Detect which cell encompasses the target text, then output its (x, y) center coordinate. 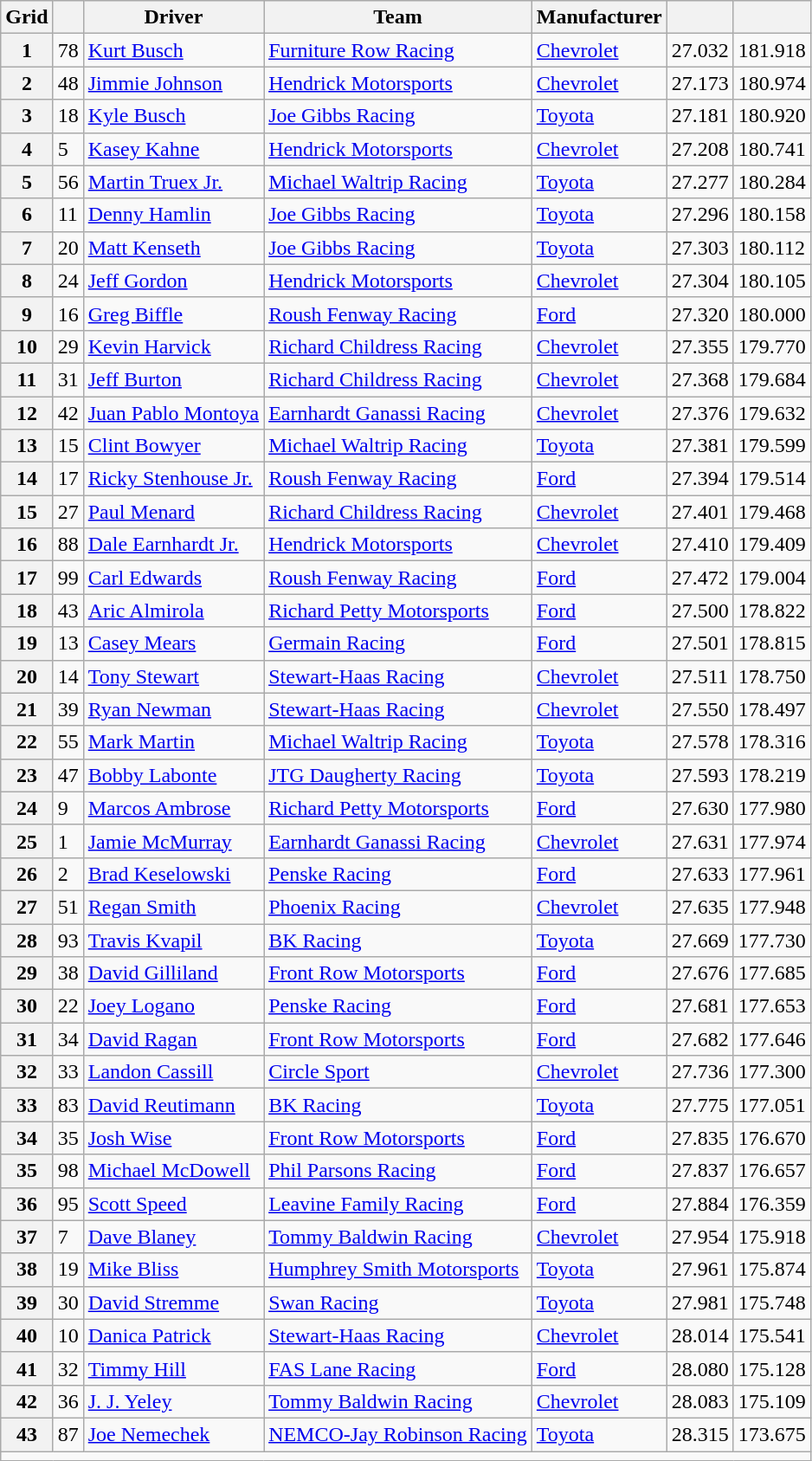
Jamie McMurray (173, 841)
Furniture Row Racing (398, 50)
27.981 (699, 1303)
Tony Stewart (173, 676)
177.653 (772, 1006)
Phoenix Racing (398, 907)
Germain Racing (398, 643)
180.158 (772, 215)
51 (68, 907)
27.578 (699, 742)
Clint Bowyer (173, 446)
178.815 (772, 643)
Dave Blaney (173, 1237)
27.304 (699, 281)
27.181 (699, 116)
27.630 (699, 808)
Kyle Busch (173, 116)
Timmy Hill (173, 1368)
27.032 (699, 50)
Landon Cassill (173, 1072)
Grid (27, 17)
177.974 (772, 841)
180.112 (772, 248)
27.954 (699, 1237)
Danica Patrick (173, 1335)
Josh Wise (173, 1138)
Driver (173, 17)
23 (27, 775)
Mark Martin (173, 742)
179.632 (772, 413)
Leavine Family Racing (398, 1204)
8 (27, 281)
179.004 (772, 578)
28.014 (699, 1335)
David Gilliland (173, 973)
Regan Smith (173, 907)
3 (27, 116)
178.497 (772, 709)
28.080 (699, 1368)
27.676 (699, 973)
27.296 (699, 215)
27.303 (699, 248)
Denny Hamlin (173, 215)
Kevin Harvick (173, 346)
Scott Speed (173, 1204)
178.750 (772, 676)
98 (68, 1171)
180.284 (772, 182)
Joe Nemechek (173, 1434)
27.500 (699, 611)
88 (68, 545)
173.675 (772, 1434)
78 (68, 50)
27.511 (699, 676)
Brad Keselowski (173, 874)
178.219 (772, 775)
27.381 (699, 446)
12 (27, 413)
177.980 (772, 808)
27.368 (699, 379)
180.920 (772, 116)
Manufacturer (599, 17)
6 (27, 215)
179.468 (772, 512)
Casey Mears (173, 643)
Marcos Ambrose (173, 808)
Joey Logano (173, 1006)
180.000 (772, 314)
27.401 (699, 512)
Ricky Stenhouse Jr. (173, 479)
27.837 (699, 1171)
41 (27, 1368)
Swan Racing (398, 1303)
4 (27, 149)
Kurt Busch (173, 50)
Juan Pablo Montoya (173, 413)
27.501 (699, 643)
178.822 (772, 611)
55 (68, 742)
179.514 (772, 479)
177.646 (772, 1039)
177.051 (772, 1105)
Jeff Burton (173, 379)
Carl Edwards (173, 578)
Jeff Gordon (173, 281)
26 (27, 874)
83 (68, 1105)
27.682 (699, 1039)
27.681 (699, 1006)
175.109 (772, 1401)
David Reutimann (173, 1105)
25 (27, 841)
175.874 (772, 1270)
27.376 (699, 413)
27.472 (699, 578)
179.599 (772, 446)
27.961 (699, 1270)
David Stremme (173, 1303)
27.277 (699, 182)
27.593 (699, 775)
179.770 (772, 346)
Circle Sport (398, 1072)
27.884 (699, 1204)
Matt Kenseth (173, 248)
JTG Daugherty Racing (398, 775)
Bobby Labonte (173, 775)
177.948 (772, 907)
87 (68, 1434)
Kasey Kahne (173, 149)
Paul Menard (173, 512)
27.320 (699, 314)
Martin Truex Jr. (173, 182)
180.741 (772, 149)
27.208 (699, 149)
181.918 (772, 50)
27.835 (699, 1138)
27.736 (699, 1072)
175.128 (772, 1368)
28.315 (699, 1434)
176.657 (772, 1171)
27.410 (699, 545)
28.083 (699, 1401)
27.173 (699, 83)
180.974 (772, 83)
Dale Earnhardt Jr. (173, 545)
175.748 (772, 1303)
37 (27, 1237)
Greg Biffle (173, 314)
27.635 (699, 907)
177.685 (772, 973)
27.631 (699, 841)
27.550 (699, 709)
93 (68, 940)
177.300 (772, 1072)
J. J. Yeley (173, 1401)
28 (27, 940)
David Ragan (173, 1039)
27.775 (699, 1105)
27.633 (699, 874)
Team (398, 17)
Michael McDowell (173, 1171)
Travis Kvapil (173, 940)
NEMCO-Jay Robinson Racing (398, 1434)
176.670 (772, 1138)
179.409 (772, 545)
21 (27, 709)
47 (68, 775)
48 (68, 83)
175.541 (772, 1335)
178.316 (772, 742)
40 (27, 1335)
177.730 (772, 940)
27.669 (699, 940)
Humphrey Smith Motorsports (398, 1270)
99 (68, 578)
Mike Bliss (173, 1270)
FAS Lane Racing (398, 1368)
56 (68, 182)
Jimmie Johnson (173, 83)
Aric Almirola (173, 611)
176.359 (772, 1204)
180.105 (772, 281)
27.394 (699, 479)
175.918 (772, 1237)
177.961 (772, 874)
27.355 (699, 346)
179.684 (772, 379)
95 (68, 1204)
Ryan Newman (173, 709)
Phil Parsons Racing (398, 1171)
